From the cell containing the given text, extract its center point as (X, Y) coordinate. 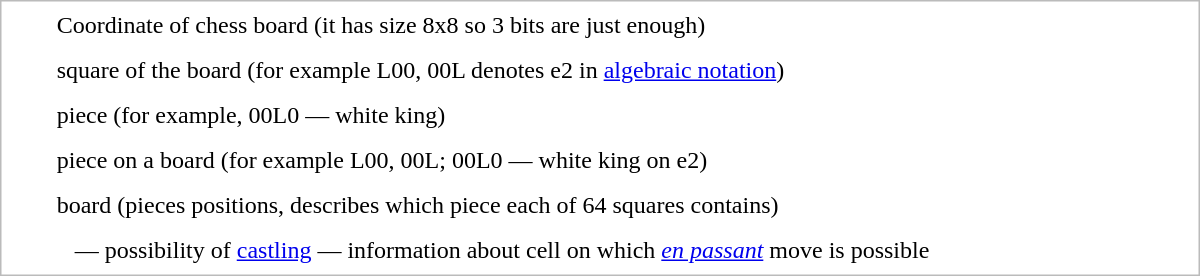
board (pieces positions, describes which piece each of 64 squares contains) (622, 205)
square of the board (for example L00, 00L denotes e2 in algebraic notation) (622, 71)
piece on a board (for example L00, 00L; 00L0 — white king on e2) (622, 161)
piece (for example, 00L0 — white king) (622, 115)
— possibility of castling — information about cell on which en passant move is possible (622, 251)
Coordinate of chess board (it has size 8x8 so 3 bits are just enough) (622, 25)
